Provide the [x, y] coordinate of the cell's center where the given text is located.  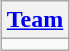
Team [35, 20]
